Identify which cell holds the provided text, then report its [X, Y] central coordinate. 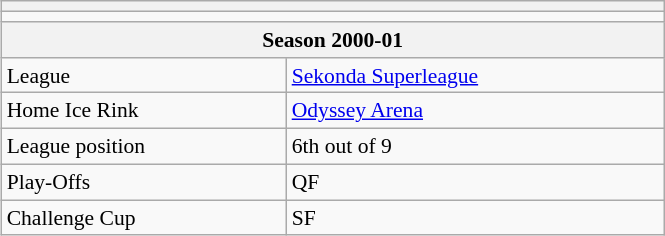
6th out of 9 [476, 146]
SF [476, 218]
Play-Offs [144, 182]
Sekonda Superleague [476, 75]
League position [144, 146]
Odyssey Arena [476, 111]
QF [476, 182]
League [144, 75]
Challenge Cup [144, 218]
Home Ice Rink [144, 111]
Season 2000-01 [333, 40]
